Extract the [X, Y] coordinate from the center of the cell holding the provided text.  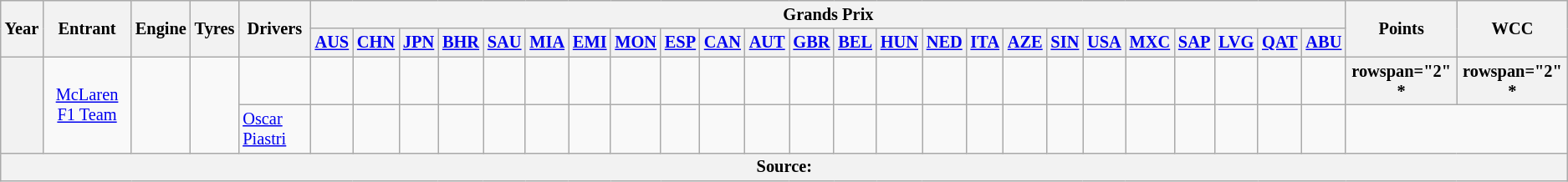
WCC [1512, 28]
Engine [161, 28]
ABU [1325, 43]
Year [22, 28]
Drivers [274, 28]
HUN [900, 43]
BHR [461, 43]
Grands Prix [829, 14]
CHN [376, 43]
MIA [547, 43]
BEL [855, 43]
Tyres [215, 28]
QAT [1279, 43]
AUT [768, 43]
NED [945, 43]
Source: [784, 167]
MXC [1150, 43]
JPN [418, 43]
McLaren F1 Team [87, 105]
SIN [1065, 43]
EMI [590, 43]
ESP [681, 43]
GBR [812, 43]
Points [1402, 28]
USA [1104, 43]
SAP [1194, 43]
ITA [985, 43]
LVG [1236, 43]
MON [636, 43]
Entrant [87, 28]
SAU [504, 43]
AZE [1025, 43]
CAN [723, 43]
AUS [332, 43]
Oscar Piastri [274, 129]
